For the text-containing cell, return its midpoint in [X, Y] coordinate format. 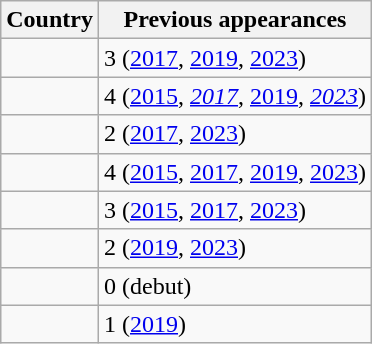
1 (2019) [234, 324]
2 (2017, 2023) [234, 134]
3 (2015, 2017, 2023) [234, 210]
3 (2017, 2019, 2023) [234, 58]
Previous appearances [234, 20]
Country [50, 20]
2 (2019, 2023) [234, 248]
0 (debut) [234, 286]
